Search for the cell housing the specified text and yield its (x, y) center coordinate. 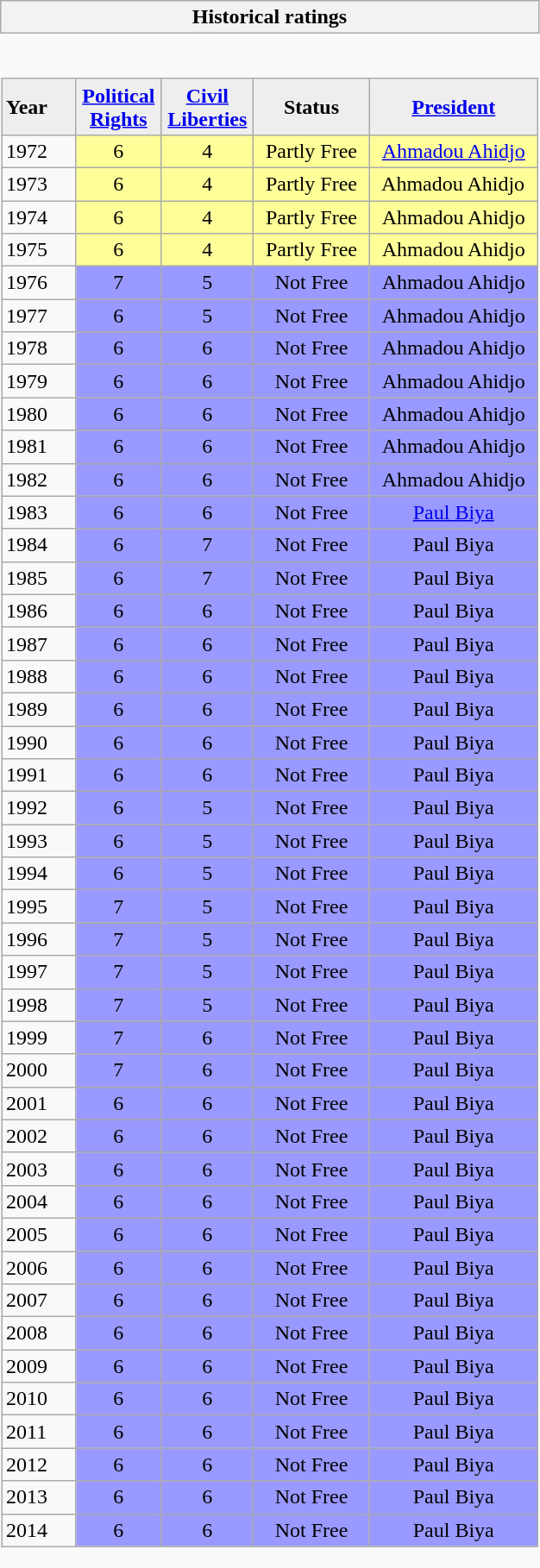
1989 (39, 709)
1995 (39, 906)
1992 (39, 808)
2009 (39, 1366)
1977 (39, 316)
1974 (39, 216)
Status (311, 107)
Historical ratings (269, 17)
1991 (39, 775)
2001 (39, 1103)
1982 (39, 480)
1980 (39, 414)
1999 (39, 1038)
Political Rights (119, 107)
Civil Liberties (207, 107)
1973 (39, 184)
1975 (39, 250)
1986 (39, 611)
1998 (39, 1005)
2005 (39, 1234)
2007 (39, 1301)
1990 (39, 743)
1988 (39, 676)
1987 (39, 643)
President (454, 107)
1985 (39, 578)
1993 (39, 841)
1978 (39, 348)
1979 (39, 381)
2004 (39, 1201)
1983 (39, 512)
Year (39, 107)
2012 (39, 1465)
2000 (39, 1070)
1994 (39, 874)
2006 (39, 1267)
1981 (39, 447)
2011 (39, 1432)
2014 (39, 1530)
2013 (39, 1497)
1976 (39, 283)
2003 (39, 1169)
1972 (39, 151)
2002 (39, 1136)
1996 (39, 939)
2008 (39, 1333)
2010 (39, 1399)
1984 (39, 545)
1997 (39, 972)
